Pinpoint the cell where the given text exists, returning its [x, y] midpoint coordinate. 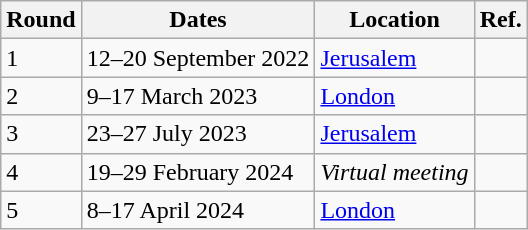
2 [41, 96]
12–20 September 2022 [198, 58]
Round [41, 20]
8–17 April 2024 [198, 210]
19–29 February 2024 [198, 172]
9–17 March 2023 [198, 96]
Dates [198, 20]
Ref. [500, 20]
1 [41, 58]
Location [394, 20]
4 [41, 172]
3 [41, 134]
23–27 July 2023 [198, 134]
Virtual meeting [394, 172]
5 [41, 210]
